Search for the cell housing the specified text and yield its (X, Y) center coordinate. 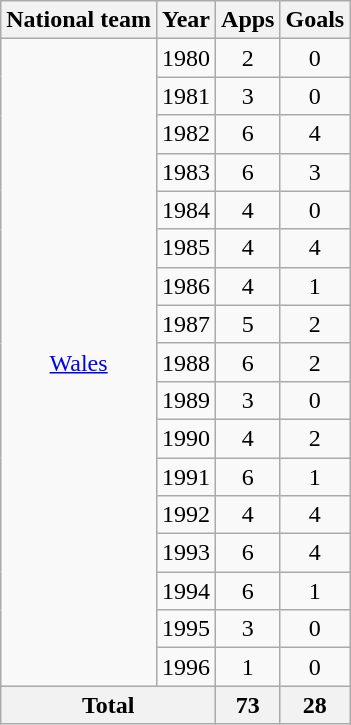
1983 (186, 172)
Goals (315, 20)
Year (186, 20)
5 (248, 324)
1991 (186, 477)
1988 (186, 362)
1982 (186, 134)
28 (315, 705)
1990 (186, 438)
1987 (186, 324)
1980 (186, 58)
1981 (186, 96)
1989 (186, 400)
National team (79, 20)
1994 (186, 591)
Apps (248, 20)
Total (108, 705)
73 (248, 705)
1986 (186, 286)
1993 (186, 553)
Wales (79, 362)
1992 (186, 515)
1995 (186, 629)
1996 (186, 667)
1984 (186, 210)
1985 (186, 248)
